From the cell containing the given text, extract its center point as [x, y] coordinate. 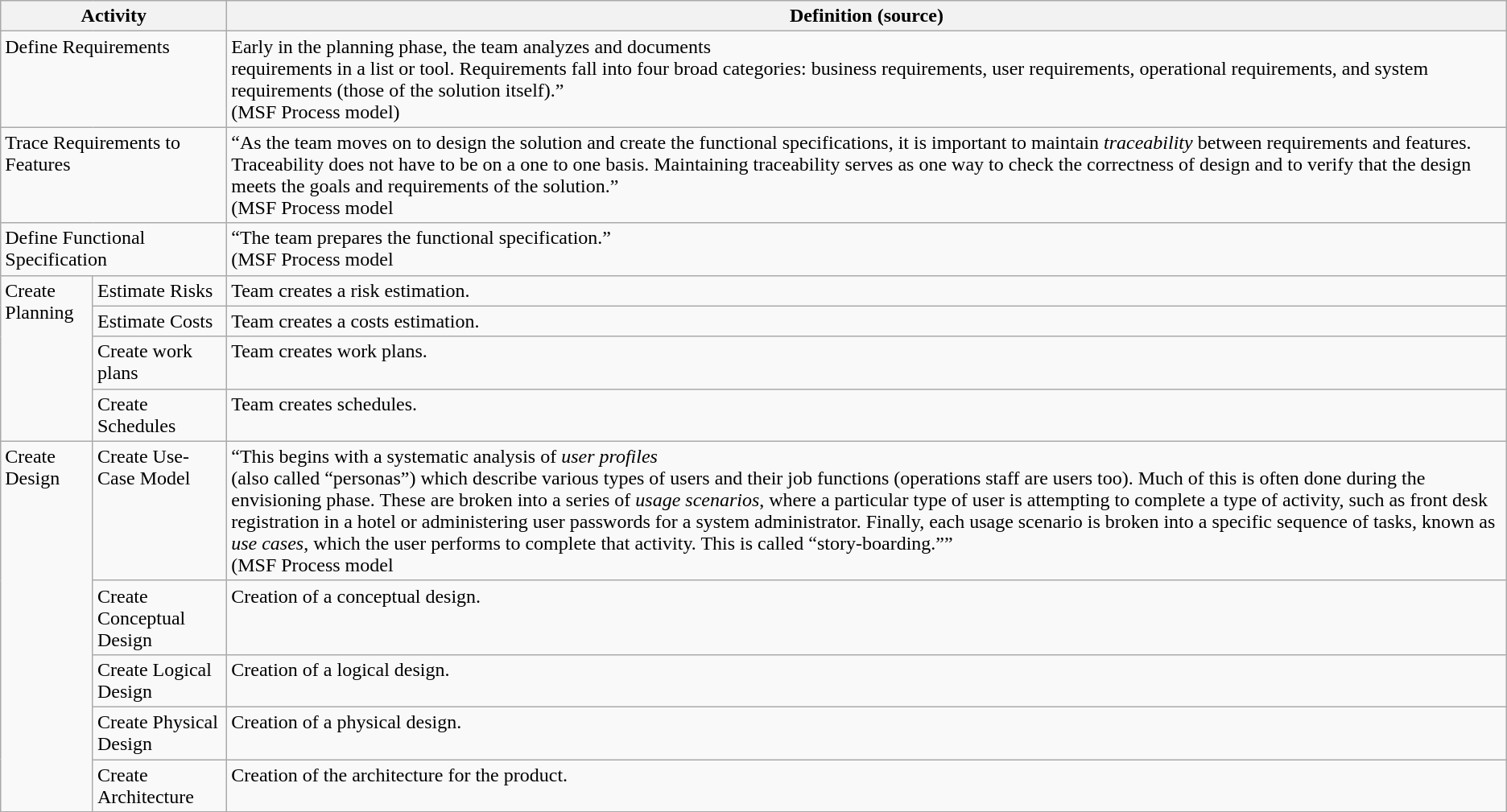
Define Requirements [114, 79]
Estimate Costs [159, 321]
Trace Requirements to Features [114, 175]
Team creates work plans. [867, 362]
Team creates a costs estimation. [867, 321]
Create Use-Case Model [159, 510]
Create Logical Design [159, 681]
Team creates schedules. [867, 415]
Team creates a risk estimation. [867, 291]
Estimate Risks [159, 291]
Create Design [47, 626]
Creation of a conceptual design. [867, 617]
Create Planning [47, 358]
Activity [114, 16]
Creation of a physical design. [867, 732]
Definition (source) [867, 16]
Create Physical Design [159, 732]
Creation of the architecture for the product. [867, 785]
Create work plans [159, 362]
Create Schedules [159, 415]
Create Architecture [159, 785]
Create Conceptual Design [159, 617]
“The team prepares the functional specification.”(MSF Process model [867, 249]
Define Functional Specification [114, 249]
Creation of a logical design. [867, 681]
